Provide the [x, y] coordinate of the cell's center where the given text is located.  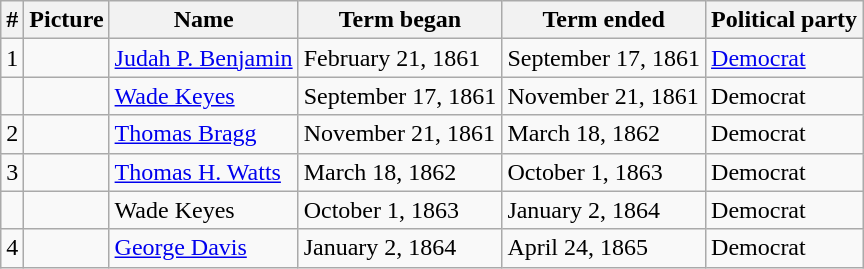
Judah P. Benjamin [204, 58]
Thomas Bragg [204, 134]
Name [204, 20]
Term ended [604, 20]
George Davis [204, 248]
Term began [400, 20]
4 [12, 248]
2 [12, 134]
3 [12, 172]
April 24, 1865 [604, 248]
Political party [784, 20]
# [12, 20]
Picture [66, 20]
February 21, 1861 [400, 58]
Thomas H. Watts [204, 172]
1 [12, 58]
